Pinpoint the cell where the given text exists, returning its (x, y) midpoint coordinate. 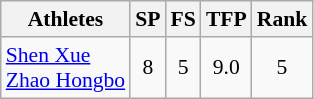
Athletes (66, 19)
8 (148, 68)
TFP (226, 19)
FS (184, 19)
Rank (282, 19)
Shen XueZhao Hongbo (66, 68)
9.0 (226, 68)
SP (148, 19)
